Search for the cell housing the specified text and yield its (x, y) center coordinate. 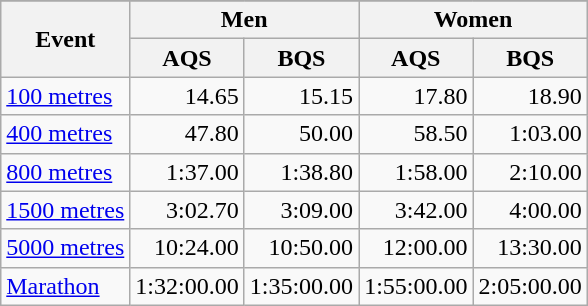
47.80 (187, 134)
1:35:00.00 (301, 286)
50.00 (301, 134)
17.80 (416, 96)
1:38.80 (301, 172)
10:50.00 (301, 248)
10:24.00 (187, 248)
Women (474, 20)
14.65 (187, 96)
5000 metres (66, 248)
1:55:00.00 (416, 286)
100 metres (66, 96)
Marathon (66, 286)
18.90 (530, 96)
15.15 (301, 96)
2:10.00 (530, 172)
1:37.00 (187, 172)
1:32:00.00 (187, 286)
800 metres (66, 172)
13:30.00 (530, 248)
Event (66, 39)
3:02.70 (187, 210)
1:03.00 (530, 134)
4:00.00 (530, 210)
400 metres (66, 134)
12:00.00 (416, 248)
3:42.00 (416, 210)
2:05:00.00 (530, 286)
1500 metres (66, 210)
3:09.00 (301, 210)
1:58.00 (416, 172)
Men (244, 20)
58.50 (416, 134)
